Extract the (X, Y) coordinate from the center of the cell holding the provided text.  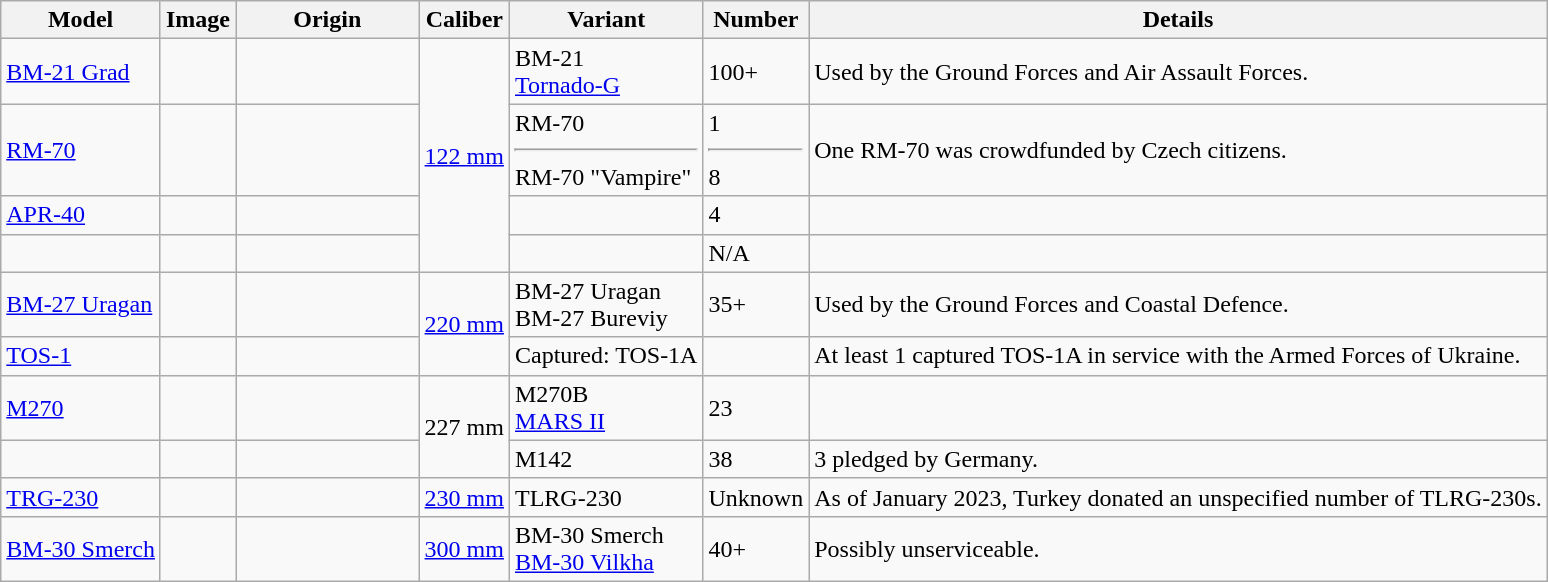
Used by the Ground Forces and Coastal Defence. (1178, 304)
TLRG-230 (606, 497)
At least 1 captured TOS-1A in service with the Armed Forces of Ukraine. (1178, 356)
38 (756, 459)
35+ (756, 304)
TRG-230 (81, 497)
BM-27 Uragan (81, 304)
One RM-70 was crowdfunded by Czech citizens. (1178, 150)
4 (756, 215)
RM-70 (81, 150)
300 mm (464, 548)
BM-30 SmerchBM-30 Vilkha (606, 548)
Possibly unserviceable. (1178, 548)
227 mm (464, 426)
230 mm (464, 497)
Origin (328, 20)
BM-21 Grad (81, 72)
BM-21Tornado-G (606, 72)
As of January 2023, Turkey donated an unspecified number of TLRG-230s. (1178, 497)
M270BMARS II (606, 408)
M142 (606, 459)
Unknown (756, 497)
M270 (81, 408)
Number (756, 20)
100+ (756, 72)
APR-40 (81, 215)
Model (81, 20)
Caliber (464, 20)
23 (756, 408)
BM-30 Smerch (81, 548)
40+ (756, 548)
Used by the Ground Forces and Air Assault Forces. (1178, 72)
N/A (756, 253)
RM-70RM-70 "Vampire" (606, 150)
3 pledged by Germany. (1178, 459)
BM-27 UraganBM-27 Bureviy (606, 304)
220 mm (464, 324)
Details (1178, 20)
122 mm (464, 156)
Variant (606, 20)
TOS-1 (81, 356)
Captured: TOS-1A (606, 356)
18 (756, 150)
Image (198, 20)
